Scan for the cell matching the given text and deliver its (x, y) coordinate at center. 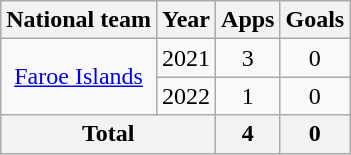
Total (108, 134)
National team (79, 20)
2022 (186, 96)
Goals (315, 20)
2021 (186, 58)
4 (248, 134)
Apps (248, 20)
1 (248, 96)
Faroe Islands (79, 77)
3 (248, 58)
Year (186, 20)
